Return the [X, Y] coordinate for the center point of the cell that contains the specified text.  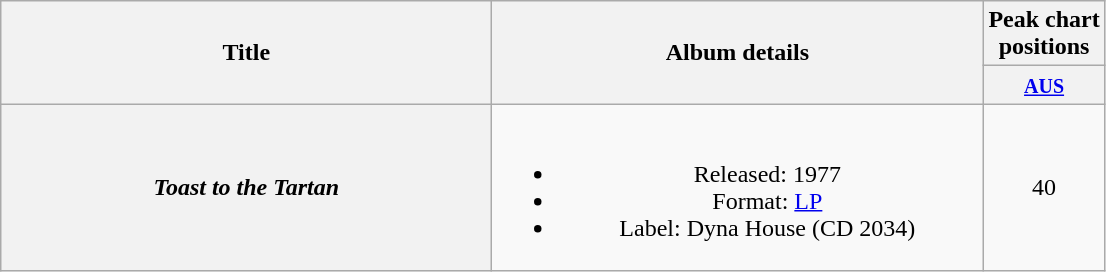
Toast to the Tartan [246, 188]
AUS [1044, 85]
Album details [738, 52]
Title [246, 52]
Released: 1977Format: LPLabel: Dyna House (CD 2034) [738, 188]
Peak chartpositions [1044, 34]
40 [1044, 188]
